Return the [x, y] coordinate for the center point of the cell that contains the specified text.  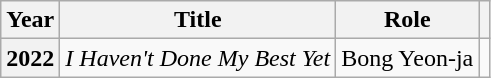
Bong Yeon-ja [408, 58]
Title [198, 20]
Role [408, 20]
I Haven't Done My Best Yet [198, 58]
Year [30, 20]
2022 [30, 58]
